From the cell containing the given text, extract its center point as [x, y] coordinate. 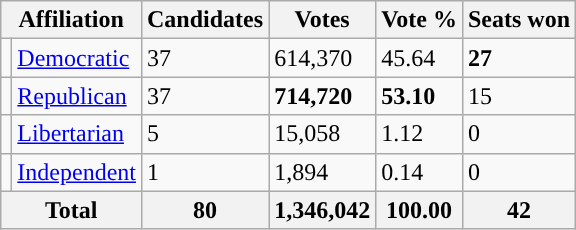
1,346,042 [322, 210]
1 [204, 172]
Total [72, 210]
Republican [77, 96]
Candidates [204, 20]
15,058 [322, 134]
714,720 [322, 96]
100.00 [420, 210]
1.12 [420, 134]
Affiliation [72, 20]
Votes [322, 20]
27 [518, 58]
80 [204, 210]
15 [518, 96]
Vote % [420, 20]
0.14 [420, 172]
45.64 [420, 58]
53.10 [420, 96]
Independent [77, 172]
Libertarian [77, 134]
614,370 [322, 58]
42 [518, 210]
5 [204, 134]
Democratic [77, 58]
1,894 [322, 172]
Seats won [518, 20]
